Provide the [x, y] coordinate of the cell's center where the given text is located.  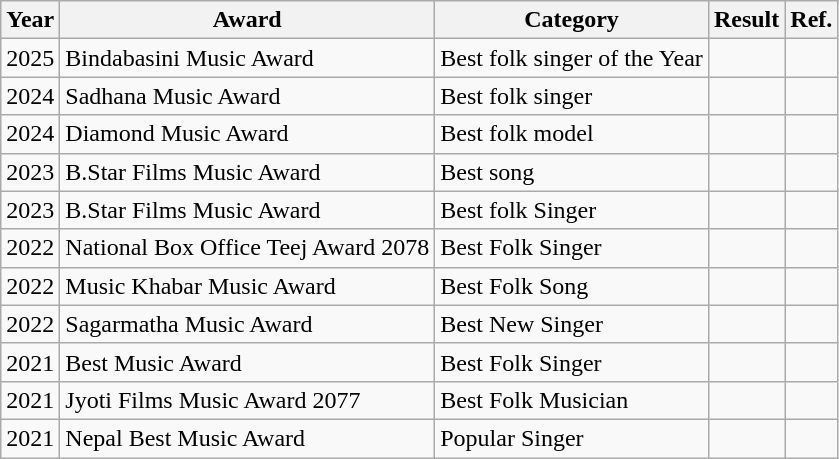
Bindabasini Music Award [248, 58]
Jyoti Films Music Award 2077 [248, 400]
Year [30, 20]
Best Folk Song [572, 286]
Best Folk Musician [572, 400]
Popular Singer [572, 438]
Diamond Music Award [248, 134]
Best folk singer of the Year [572, 58]
Result [746, 20]
Best New Singer [572, 324]
2025 [30, 58]
Best folk Singer [572, 210]
Award [248, 20]
Sadhana Music Award [248, 96]
Sagarmatha Music Award [248, 324]
National Box Office Teej Award 2078 [248, 248]
Best song [572, 172]
Ref. [812, 20]
Best Music Award [248, 362]
Nepal Best Music Award [248, 438]
Music Khabar Music Award [248, 286]
Category [572, 20]
Best folk model [572, 134]
Best folk singer [572, 96]
